For the text-containing cell, return its midpoint in (x, y) coordinate format. 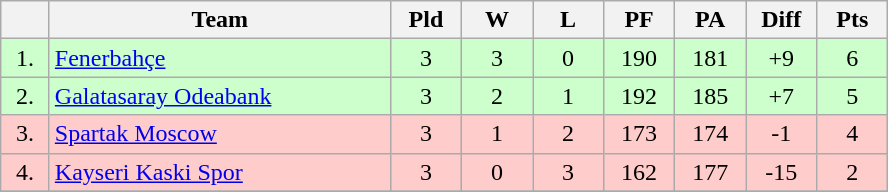
PF (640, 20)
Team (220, 20)
1. (26, 58)
174 (710, 134)
190 (640, 58)
-1 (782, 134)
+9 (782, 58)
PA (710, 20)
Fenerbahçe (220, 58)
192 (640, 96)
173 (640, 134)
4 (852, 134)
6 (852, 58)
3. (26, 134)
177 (710, 172)
162 (640, 172)
Pld (426, 20)
W (496, 20)
Diff (782, 20)
-15 (782, 172)
4. (26, 172)
Kayseri Kaski Spor (220, 172)
5 (852, 96)
Pts (852, 20)
Galatasaray Odeabank (220, 96)
181 (710, 58)
185 (710, 96)
Spartak Moscow (220, 134)
L (568, 20)
2. (26, 96)
+7 (782, 96)
